Locate the cell with the specified text and output its [x, y] center coordinate. 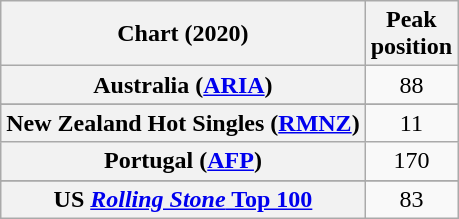
Australia (ARIA) [183, 85]
New Zealand Hot Singles (RMNZ) [183, 123]
88 [411, 85]
170 [411, 161]
83 [411, 199]
11 [411, 123]
US Rolling Stone Top 100 [183, 199]
Peakposition [411, 34]
Portugal (AFP) [183, 161]
Chart (2020) [183, 34]
